Provide the [X, Y] coordinate of the cell's center where the given text is located.  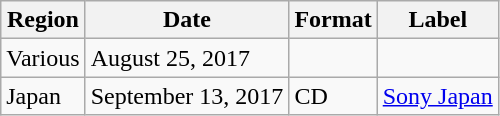
Format [333, 20]
Japan [43, 96]
Sony Japan [438, 96]
Date [187, 20]
Various [43, 58]
September 13, 2017 [187, 96]
August 25, 2017 [187, 58]
Region [43, 20]
Label [438, 20]
CD [333, 96]
